Scan for the cell matching the given text and deliver its (X, Y) coordinate at center. 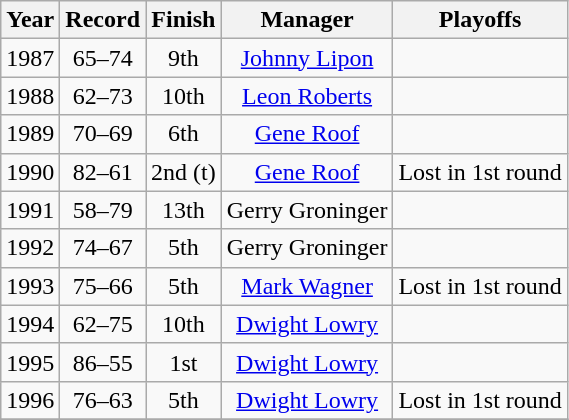
1992 (30, 248)
Manager (307, 20)
Leon Roberts (307, 96)
Year (30, 20)
75–66 (103, 286)
58–79 (103, 210)
1989 (30, 134)
Mark Wagner (307, 286)
86–55 (103, 362)
9th (184, 58)
1988 (30, 96)
Record (103, 20)
1987 (30, 58)
62–73 (103, 96)
70–69 (103, 134)
1990 (30, 172)
1996 (30, 400)
1991 (30, 210)
76–63 (103, 400)
65–74 (103, 58)
62–75 (103, 324)
Johnny Lipon (307, 58)
82–61 (103, 172)
13th (184, 210)
1st (184, 362)
1995 (30, 362)
1994 (30, 324)
Finish (184, 20)
6th (184, 134)
Playoffs (480, 20)
2nd (t) (184, 172)
74–67 (103, 248)
1993 (30, 286)
